Identify which cell holds the provided text, then report its [X, Y] central coordinate. 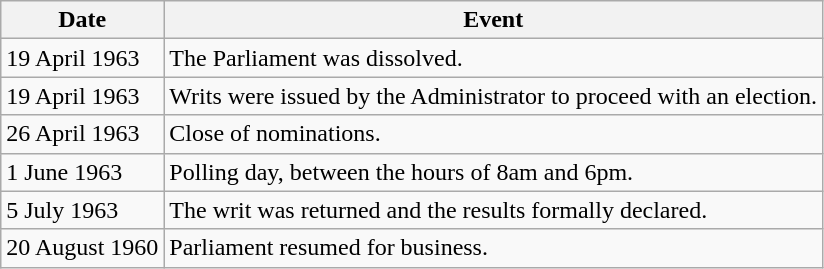
Writs were issued by the Administrator to proceed with an election. [494, 96]
1 June 1963 [82, 172]
Date [82, 20]
26 April 1963 [82, 134]
Event [494, 20]
5 July 1963 [82, 210]
Close of nominations. [494, 134]
Polling day, between the hours of 8am and 6pm. [494, 172]
Parliament resumed for business. [494, 248]
20 August 1960 [82, 248]
The Parliament was dissolved. [494, 58]
The writ was returned and the results formally declared. [494, 210]
